From the cell containing the given text, extract its center point as [x, y] coordinate. 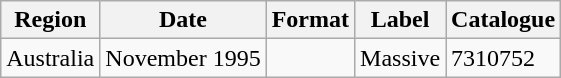
7310752 [504, 58]
Label [400, 20]
Catalogue [504, 20]
November 1995 [183, 58]
Format [310, 20]
Region [50, 20]
Australia [50, 58]
Massive [400, 58]
Date [183, 20]
